For the text-containing cell, return its midpoint in [x, y] coordinate format. 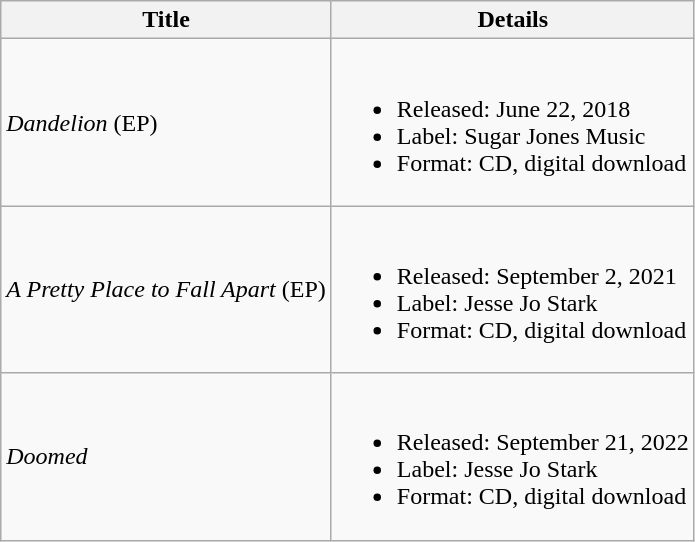
Doomed [166, 456]
Released: September 21, 2022Label: Jesse Jo StarkFormat: CD, digital download [512, 456]
Released: September 2, 2021Label: Jesse Jo StarkFormat: CD, digital download [512, 290]
Dandelion (EP) [166, 122]
A Pretty Place to Fall Apart (EP) [166, 290]
Details [512, 20]
Title [166, 20]
Released: June 22, 2018Label: Sugar Jones MusicFormat: CD, digital download [512, 122]
